Return the [x, y] coordinate for the center point of the cell that contains the specified text.  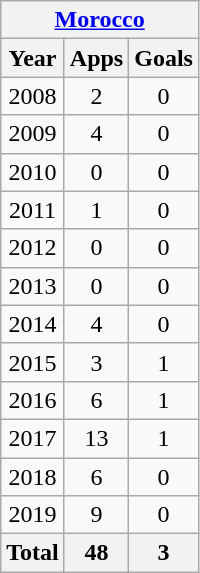
2 [96, 96]
13 [96, 438]
2013 [33, 286]
48 [96, 553]
2011 [33, 210]
2018 [33, 477]
Year [33, 58]
Apps [96, 58]
2015 [33, 362]
Goals [164, 58]
2017 [33, 438]
2010 [33, 172]
2019 [33, 515]
2008 [33, 96]
Total [33, 553]
2012 [33, 248]
2009 [33, 134]
Morocco [100, 20]
2014 [33, 324]
2016 [33, 400]
9 [96, 515]
